Search for the cell housing the specified text and yield its [x, y] center coordinate. 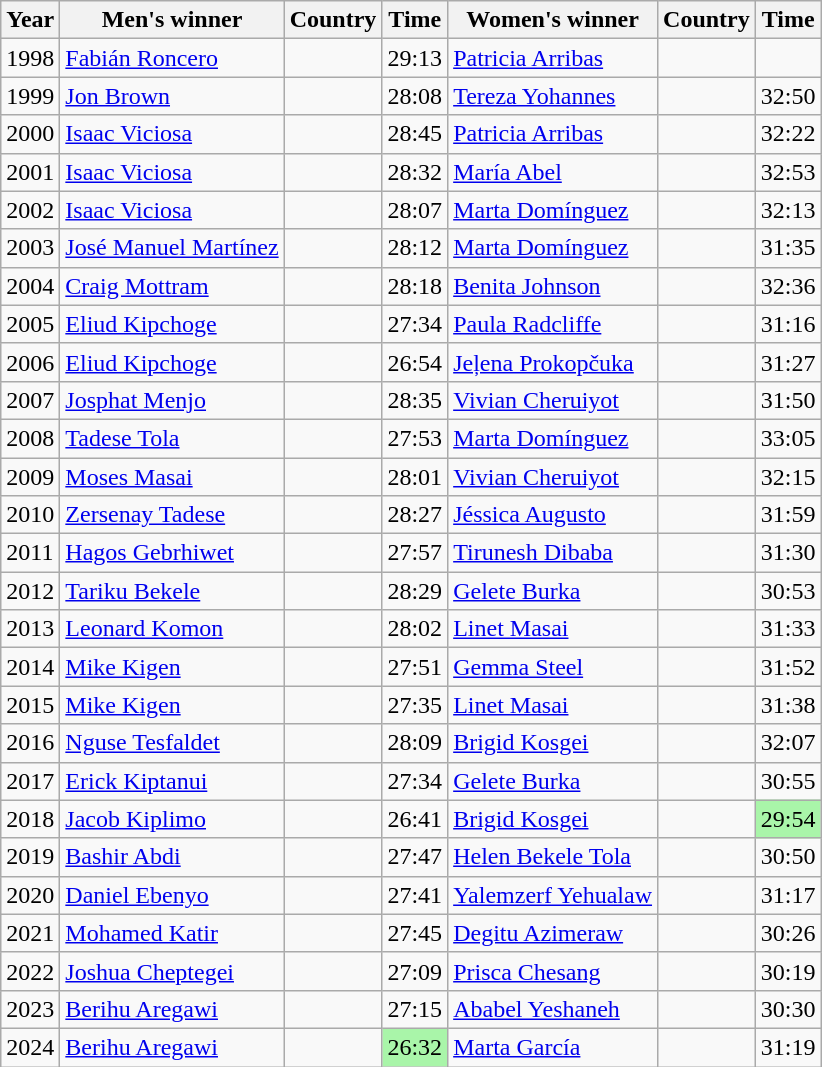
28:12 [415, 248]
Prisca Chesang [553, 971]
31:59 [788, 515]
2007 [30, 400]
2008 [30, 438]
31:16 [788, 324]
27:35 [415, 705]
2014 [30, 667]
30:50 [788, 857]
26:32 [415, 1047]
Zersenay Tadese [172, 515]
Men's winner [172, 20]
28:08 [415, 96]
32:36 [788, 286]
2009 [30, 477]
2003 [30, 248]
Women's winner [553, 20]
Daniel Ebenyo [172, 895]
27:53 [415, 438]
27:47 [415, 857]
1998 [30, 58]
28:29 [415, 591]
31:38 [788, 705]
Erick Kiptanui [172, 781]
31:35 [788, 248]
33:05 [788, 438]
2022 [30, 971]
2005 [30, 324]
32:07 [788, 743]
Bashir Abdi [172, 857]
2006 [30, 362]
Mohamed Katir [172, 933]
2017 [30, 781]
2010 [30, 515]
27:45 [415, 933]
32:22 [788, 134]
28:45 [415, 134]
Joshua Cheptegei [172, 971]
Tadese Tola [172, 438]
Jacob Kiplimo [172, 819]
28:35 [415, 400]
Marta García [553, 1047]
31:52 [788, 667]
Jon Brown [172, 96]
2015 [30, 705]
Fabián Roncero [172, 58]
1999 [30, 96]
26:54 [415, 362]
31:19 [788, 1047]
Tariku Bekele [172, 591]
31:30 [788, 553]
28:07 [415, 210]
27:57 [415, 553]
2011 [30, 553]
Benita Johnson [553, 286]
2012 [30, 591]
2002 [30, 210]
30:53 [788, 591]
27:41 [415, 895]
2013 [30, 629]
28:02 [415, 629]
2016 [30, 743]
Year [30, 20]
29:13 [415, 58]
31:17 [788, 895]
31:33 [788, 629]
30:30 [788, 1009]
28:27 [415, 515]
Hagos Gebrhiwet [172, 553]
26:41 [415, 819]
2001 [30, 172]
32:15 [788, 477]
Tirunesh Dibaba [553, 553]
31:27 [788, 362]
Yalemzerf Yehualaw [553, 895]
2018 [30, 819]
30:55 [788, 781]
2019 [30, 857]
Craig Mottram [172, 286]
27:15 [415, 1009]
28:01 [415, 477]
Gemma Steel [553, 667]
2004 [30, 286]
30:26 [788, 933]
28:09 [415, 743]
28:32 [415, 172]
32:50 [788, 96]
32:13 [788, 210]
2024 [30, 1047]
Ababel Yeshaneh [553, 1009]
José Manuel Martínez [172, 248]
2020 [30, 895]
27:51 [415, 667]
Jeļena Prokopčuka [553, 362]
Moses Masai [172, 477]
María Abel [553, 172]
Tereza Yohannes [553, 96]
Jéssica Augusto [553, 515]
30:19 [788, 971]
Helen Bekele Tola [553, 857]
Degitu Azimeraw [553, 933]
Josphat Menjo [172, 400]
29:54 [788, 819]
2021 [30, 933]
2000 [30, 134]
28:18 [415, 286]
2023 [30, 1009]
Nguse Tesfaldet [172, 743]
Paula Radcliffe [553, 324]
Leonard Komon [172, 629]
32:53 [788, 172]
31:50 [788, 400]
27:09 [415, 971]
